Provide the (X, Y) coordinate of the cell's center where the given text is located.  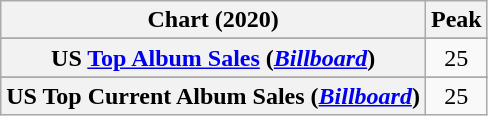
Chart (2020) (214, 20)
US Top Album Sales (Billboard) (214, 58)
Peak (456, 20)
US Top Current Album Sales (Billboard) (214, 96)
